Capture the cell that displays the provided text and extract its (X, Y) central coordinate. 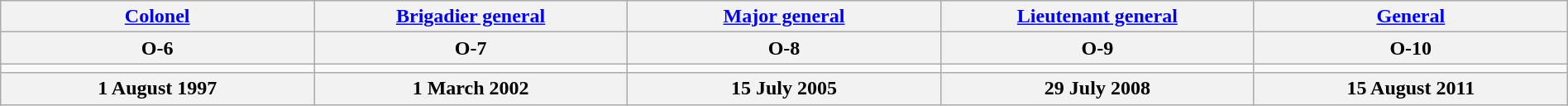
1 August 1997 (157, 89)
O-8 (784, 48)
Major general (784, 17)
15 July 2005 (784, 89)
Lieutenant general (1097, 17)
O-9 (1097, 48)
O-10 (1411, 48)
15 August 2011 (1411, 89)
O-6 (157, 48)
General (1411, 17)
Colonel (157, 17)
29 July 2008 (1097, 89)
1 March 2002 (471, 89)
Brigadier general (471, 17)
O-7 (471, 48)
